From the cell containing the given text, extract its center point as (X, Y) coordinate. 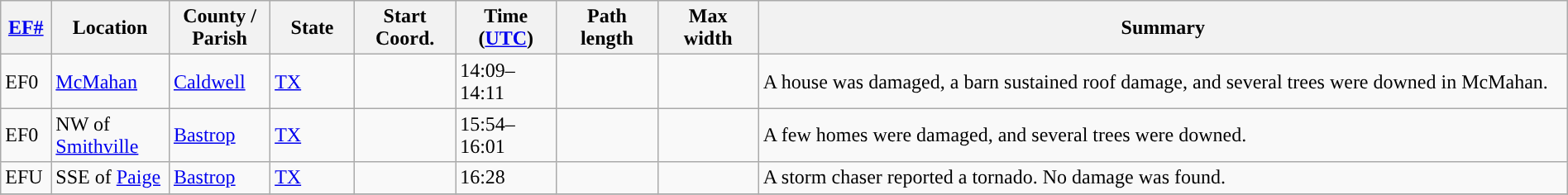
A house was damaged, a barn sustained roof damage, and several trees were downed in McMahan. (1163, 81)
Location (111, 28)
Time (UTC) (506, 28)
State (313, 28)
A storm chaser reported a tornado. No damage was found. (1163, 178)
16:28 (506, 178)
EFU (26, 178)
County / Parish (219, 28)
NW of Smithville (111, 136)
A few homes were damaged, and several trees were downed. (1163, 136)
McMahan (111, 81)
Caldwell (219, 81)
14:09–14:11 (506, 81)
Max width (708, 28)
Summary (1163, 28)
SSE of Paige (111, 178)
15:54–16:01 (506, 136)
Path length (607, 28)
EF# (26, 28)
Start Coord. (404, 28)
